Provide the [X, Y] coordinate of the cell's center where the given text is located.  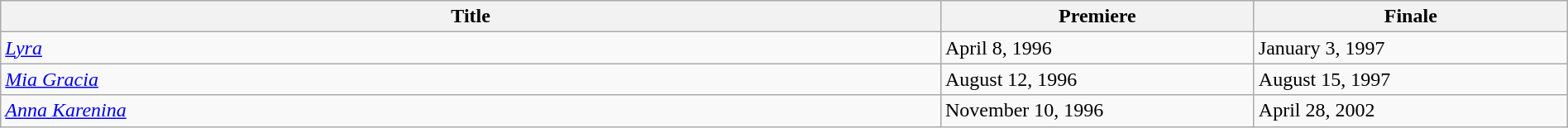
Mia Gracia [471, 79]
Lyra [471, 48]
Title [471, 17]
August 12, 1996 [1097, 79]
Finale [1411, 17]
November 10, 1996 [1097, 111]
April 8, 1996 [1097, 48]
Anna Karenina [471, 111]
August 15, 1997 [1411, 79]
April 28, 2002 [1411, 111]
Premiere [1097, 17]
January 3, 1997 [1411, 48]
